For the text-containing cell, return its midpoint in [X, Y] coordinate format. 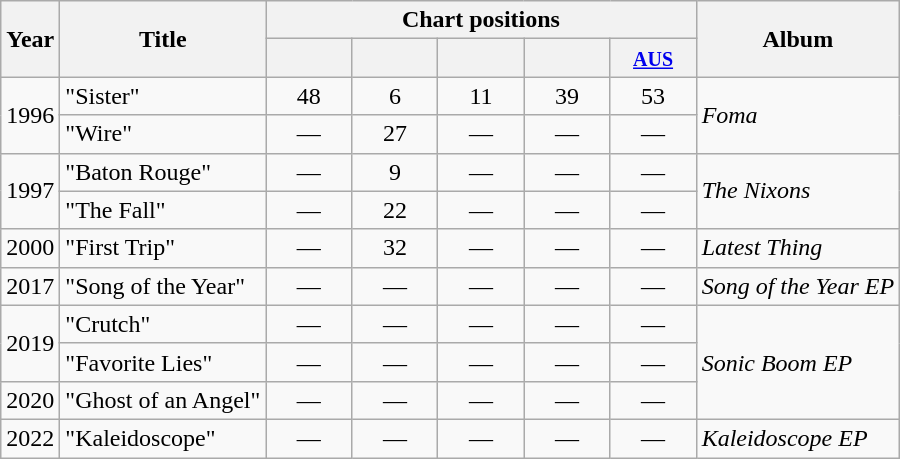
Chart positions [481, 20]
"Song of the Year" [163, 286]
22 [395, 210]
Year [30, 39]
Album [798, 39]
"The Fall" [163, 210]
"Favorite Lies" [163, 362]
2000 [30, 248]
Title [163, 39]
53 [653, 96]
Kaleidoscope EP [798, 438]
2022 [30, 438]
"Sister" [163, 96]
"Baton Rouge" [163, 172]
2019 [30, 343]
"Crutch" [163, 324]
6 [395, 96]
Foma [798, 115]
"Kaleidoscope" [163, 438]
32 [395, 248]
9 [395, 172]
"Ghost of an Angel" [163, 400]
Sonic Boom EP [798, 362]
48 [309, 96]
The Nixons [798, 191]
27 [395, 134]
AUS [653, 58]
39 [567, 96]
"Wire" [163, 134]
1997 [30, 191]
11 [481, 96]
1996 [30, 115]
2020 [30, 400]
Latest Thing [798, 248]
2017 [30, 286]
"First Trip" [163, 248]
Song of the Year EP [798, 286]
